For the text-containing cell, return its midpoint in (x, y) coordinate format. 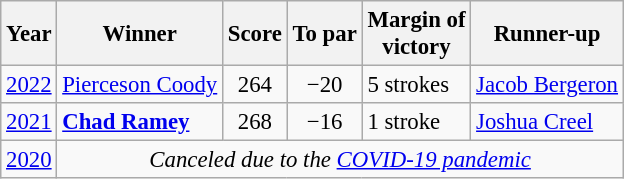
1 stroke (416, 122)
Chad Ramey (140, 122)
2022 (29, 85)
Joshua Creel (548, 122)
268 (256, 122)
2020 (29, 160)
2021 (29, 122)
Margin ofvictory (416, 34)
Canceled due to the COVID-19 pandemic (340, 160)
−20 (324, 85)
5 strokes (416, 85)
264 (256, 85)
Year (29, 34)
Runner-up (548, 34)
Winner (140, 34)
Pierceson Coody (140, 85)
Jacob Bergeron (548, 85)
Score (256, 34)
To par (324, 34)
−16 (324, 122)
